Extract the [x, y] coordinate from the center of the cell holding the provided text.  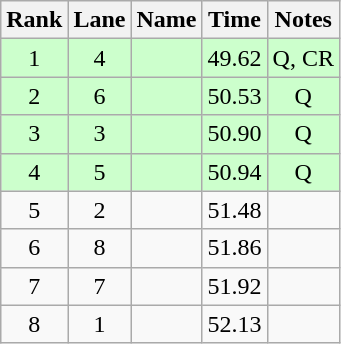
50.90 [234, 134]
49.62 [234, 58]
51.92 [234, 286]
51.86 [234, 248]
50.94 [234, 172]
Q, CR [303, 58]
Name [166, 20]
Lane [100, 20]
52.13 [234, 324]
51.48 [234, 210]
Rank [34, 20]
Time [234, 20]
50.53 [234, 96]
Notes [303, 20]
